For the text-containing cell, return its midpoint in [X, Y] coordinate format. 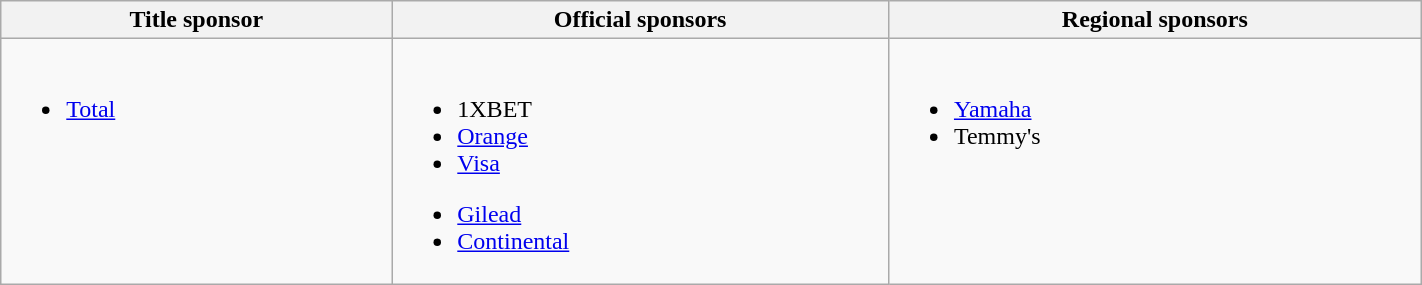
YamahaTemmy's [1154, 162]
Official sponsors [640, 20]
Title sponsor [196, 20]
1XBETOrangeVisaGileadContinental [640, 162]
Total [196, 162]
Regional sponsors [1154, 20]
